Output the (x, y) coordinate of the center of the cell containing the given text.  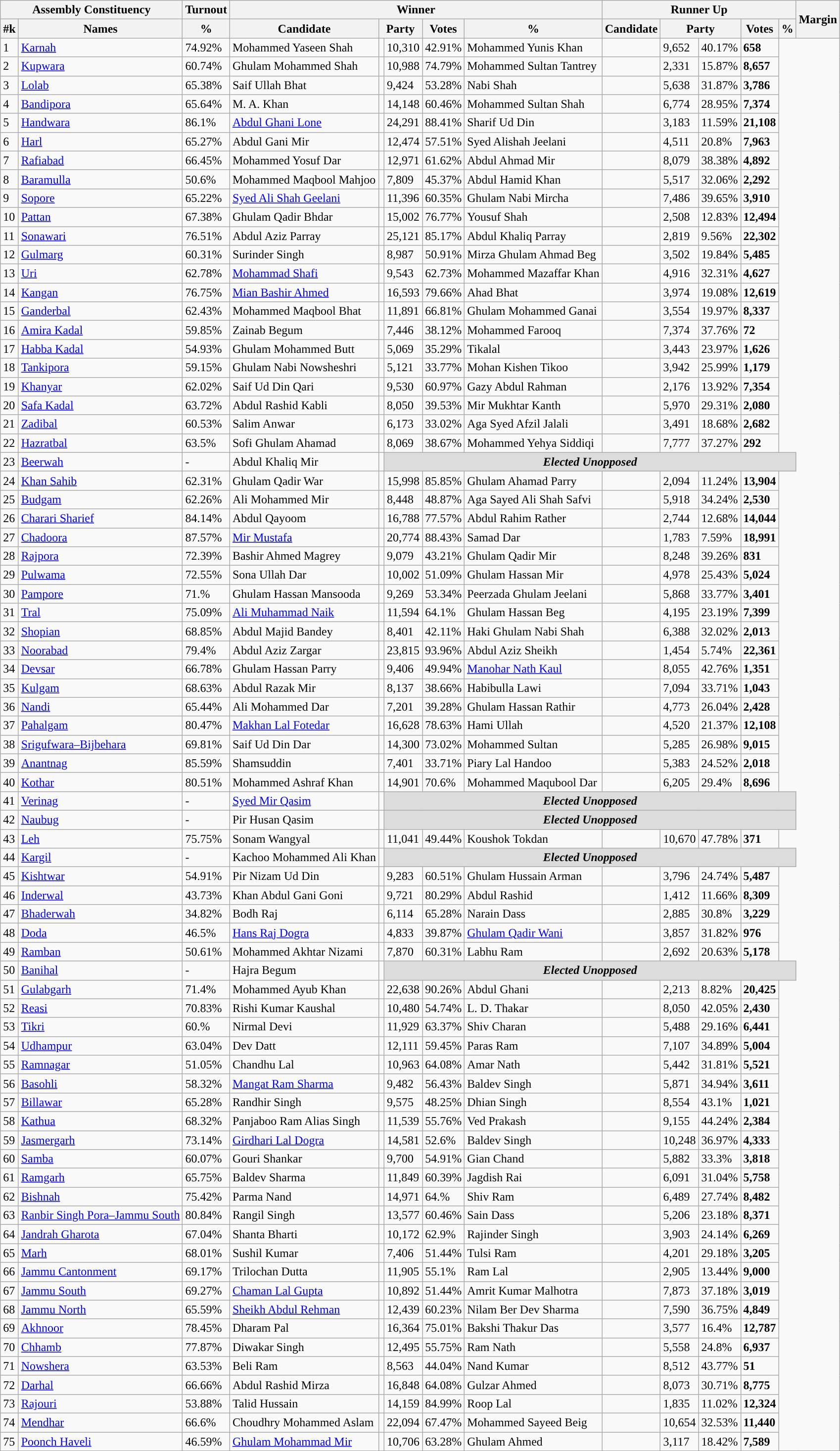
Kulgam (100, 688)
52.6% (443, 1140)
60.51% (443, 876)
Habba Kadal (100, 349)
Doda (100, 933)
Charari Sharief (100, 518)
68 (9, 1309)
Marh (100, 1253)
Mohammad Shafi (304, 274)
64.% (443, 1197)
16,628 (404, 725)
34.24% (719, 499)
62.43% (206, 311)
Shiv Charan (533, 1027)
Verinag (100, 801)
7,590 (680, 1309)
85.85% (443, 481)
10,670 (680, 839)
30 (9, 594)
80.84% (206, 1215)
Jammu North (100, 1309)
Abdul Ghani Lone (304, 123)
23,815 (404, 650)
14,148 (404, 104)
7,401 (404, 763)
29 (9, 575)
63.72% (206, 405)
Mohammed Yaseen Shah (304, 48)
44.24% (719, 1121)
12,324 (760, 1403)
3,974 (680, 292)
Bhaderwah (100, 914)
Diwakar Singh (304, 1347)
Yousuf Shah (533, 217)
5,024 (760, 575)
Abdul Rashid Mirza (304, 1385)
3,229 (760, 914)
12,474 (404, 142)
32.06% (719, 179)
71 (9, 1366)
22 (9, 443)
Hami Ullah (533, 725)
37.76% (719, 330)
Randhir Singh (304, 1102)
Abdul Gani Mir (304, 142)
Harl (100, 142)
Nandi (100, 707)
Ghulam Mohammed Shah (304, 66)
60.53% (206, 424)
Ved Prakash (533, 1121)
55.75% (443, 1347)
Mir Mukhtar Kanth (533, 405)
90.26% (443, 989)
43.1% (719, 1102)
Abdul Ghani (533, 989)
Chadoora (100, 537)
Beerwah (100, 462)
59.45% (443, 1046)
4,916 (680, 274)
Rajpora (100, 556)
29.4% (719, 782)
63.28% (443, 1442)
51.09% (443, 575)
52 (9, 1008)
76.51% (206, 236)
80.29% (443, 895)
Margin (818, 19)
22,094 (404, 1422)
2,080 (760, 405)
Sopore (100, 198)
67.38% (206, 217)
Mohammed Mazaffar Khan (533, 274)
14,044 (760, 518)
20.63% (719, 952)
76.75% (206, 292)
Syed Ali Shah Geelani (304, 198)
57.51% (443, 142)
12,439 (404, 1309)
Mohammed Sultan Tantrey (533, 66)
Udhampur (100, 1046)
Chhamb (100, 1347)
2,744 (680, 518)
Ghulam Qadir Wani (533, 933)
4,201 (680, 1253)
3,205 (760, 1253)
16,848 (404, 1385)
23.19% (719, 613)
3,443 (680, 349)
73.02% (443, 744)
Gian Chand (533, 1159)
5,069 (404, 349)
Saif Ullah Bhat (304, 85)
Mohammed Ashraf Khan (304, 782)
Abdul Rashid (533, 895)
5.74% (719, 650)
65.27% (206, 142)
1,021 (760, 1102)
7,809 (404, 179)
44 (9, 858)
24.8% (719, 1347)
16,593 (404, 292)
8,401 (404, 631)
9,721 (404, 895)
28.95% (719, 104)
2,819 (680, 236)
77.87% (206, 1347)
5,970 (680, 405)
5,871 (680, 1083)
Ghulam Hassan Mir (533, 575)
75.75% (206, 839)
Tulsi Ram (533, 1253)
43.21% (443, 556)
Khanyar (100, 387)
Ghulam Mohammed Ganai (533, 311)
9.56% (719, 236)
3,786 (760, 85)
7,589 (760, 1442)
62.73% (443, 274)
73.14% (206, 1140)
46.59% (206, 1442)
Salim Anwar (304, 424)
39.26% (719, 556)
Ali Mohammed Mir (304, 499)
21,108 (760, 123)
62.02% (206, 387)
36 (9, 707)
4,773 (680, 707)
Abdul Khaliq Parray (533, 236)
24.52% (719, 763)
Mian Bashir Ahmed (304, 292)
29.18% (719, 1253)
68.32% (206, 1121)
67.04% (206, 1234)
65 (9, 1253)
33.3% (719, 1159)
29.31% (719, 405)
6,114 (404, 914)
Mendhar (100, 1422)
Naubug (100, 820)
35.29% (443, 349)
48.87% (443, 499)
Poonch Haveli (100, 1442)
62 (9, 1197)
46 (9, 895)
33.02% (443, 424)
25,121 (404, 236)
Abdul Rashid Kabli (304, 405)
38 (9, 744)
34.89% (719, 1046)
Tikri (100, 1027)
Abdul Razak Mir (304, 688)
19.84% (719, 255)
50.6% (206, 179)
75.42% (206, 1197)
12 (9, 255)
Girdhari Lal Dogra (304, 1140)
Ghulam Qadir War (304, 481)
6,205 (680, 782)
Mohammed Sultan (533, 744)
5,558 (680, 1347)
Budgam (100, 499)
88.43% (443, 537)
3,554 (680, 311)
Sona Ullah Dar (304, 575)
60.35% (443, 198)
79.66% (443, 292)
41 (9, 801)
15 (9, 311)
Panjaboo Ram Alias Singh (304, 1121)
18.42% (719, 1442)
9,424 (404, 85)
50.61% (206, 952)
Pir Nizam Ud Din (304, 876)
Ghulam Qadir Mir (533, 556)
Ghulam Nabi Nowsheshri (304, 368)
6,441 (760, 1027)
12,108 (760, 725)
Abdul Majid Bandey (304, 631)
60.23% (443, 1309)
14,581 (404, 1140)
30.8% (719, 914)
Bakshi Thakur Das (533, 1328)
53.28% (443, 85)
Khan Sahib (100, 481)
Kupwara (100, 66)
6,269 (760, 1234)
32.31% (719, 274)
3,502 (680, 255)
42.11% (443, 631)
46.5% (206, 933)
Abdul Ahmad Mir (533, 160)
Dharam Pal (304, 1328)
Ganderbal (100, 311)
25.99% (719, 368)
11.66% (719, 895)
7.59% (719, 537)
21 (9, 424)
2,213 (680, 989)
Piary Lal Handoo (533, 763)
80.47% (206, 725)
5,178 (760, 952)
Mohammed Yehya Siddiqi (533, 443)
11,440 (760, 1422)
13.44% (719, 1272)
14,159 (404, 1403)
Names (100, 29)
10 (9, 217)
8,696 (760, 782)
49.44% (443, 839)
42 (9, 820)
9,543 (404, 274)
Abdul Khaliq Mir (304, 462)
9,079 (404, 556)
31 (9, 613)
60 (9, 1159)
3,796 (680, 876)
71.4% (206, 989)
Amar Nath (533, 1064)
Bishnah (100, 1197)
15.87% (719, 66)
7,201 (404, 707)
62.26% (206, 499)
55.76% (443, 1121)
Jammu Cantonment (100, 1272)
976 (760, 933)
8,337 (760, 311)
Nabi Shah (533, 85)
5,488 (680, 1027)
11 (9, 236)
85.59% (206, 763)
78.63% (443, 725)
61.62% (443, 160)
1 (9, 48)
Rajinder Singh (533, 1234)
4,511 (680, 142)
Baldev Sharma (304, 1178)
Syed Alishah Jeelani (533, 142)
10,248 (680, 1140)
71.% (206, 594)
5,521 (760, 1064)
67.47% (443, 1422)
1,626 (760, 349)
Dhian Singh (533, 1102)
Winner (416, 10)
8,371 (760, 1215)
3,019 (760, 1291)
68.01% (206, 1253)
Ghulam Qadir Bhdar (304, 217)
Sharif Ud Din (533, 123)
Ramnagar (100, 1064)
77.57% (443, 518)
14,901 (404, 782)
66.6% (206, 1422)
Kishtwar (100, 876)
16 (9, 330)
Tankipora (100, 368)
Samba (100, 1159)
66.66% (206, 1385)
60.74% (206, 66)
Sheikh Abdul Rehman (304, 1309)
34.94% (719, 1083)
54 (9, 1046)
Ghulam Hassan Beg (533, 613)
42.91% (443, 48)
26.98% (719, 744)
21.37% (719, 725)
Abdul Aziz Sheikh (533, 650)
5,485 (760, 255)
62.31% (206, 481)
Habibulla Lawi (533, 688)
25 (9, 499)
8,563 (404, 1366)
2,013 (760, 631)
43.77% (719, 1366)
Mohammed Yosuf Dar (304, 160)
75.01% (443, 1328)
2,905 (680, 1272)
55 (9, 1064)
2 (9, 66)
Ghulam Mohammed Butt (304, 349)
72.55% (206, 575)
658 (760, 48)
Leh (100, 839)
2,692 (680, 952)
Syed Mir Qasim (304, 801)
Dev Datt (304, 1046)
Hajra Begum (304, 970)
25.43% (719, 575)
65.44% (206, 707)
60.07% (206, 1159)
Mangat Ram Sharma (304, 1083)
Ranbir Singh Pora–Jammu South (100, 1215)
Kargil (100, 858)
31.87% (719, 85)
5,758 (760, 1178)
18 (9, 368)
55.1% (443, 1272)
Nirmal Devi (304, 1027)
Haki Ghulam Nabi Shah (533, 631)
Sonawari (100, 236)
Gouri Shankar (304, 1159)
54.74% (443, 1008)
66 (9, 1272)
Reasi (100, 1008)
37 (9, 725)
1,783 (680, 537)
24,291 (404, 123)
59.15% (206, 368)
Samad Dar (533, 537)
20.8% (719, 142)
23.97% (719, 349)
66.81% (443, 311)
12,494 (760, 217)
67 (9, 1291)
70.83% (206, 1008)
2,292 (760, 179)
Pattan (100, 217)
Rajouri (100, 1403)
L. D. Thakar (533, 1008)
Ghulam Hassan Mansooda (304, 594)
6 (9, 142)
32.02% (719, 631)
3,401 (760, 594)
Mohammed Maqbool Mahjoo (304, 179)
Manohar Nath Kaul (533, 669)
11,929 (404, 1027)
11,849 (404, 1178)
2,094 (680, 481)
26.04% (719, 707)
39 (9, 763)
11,041 (404, 839)
8,775 (760, 1385)
Ghulam Hassan Parry (304, 669)
Hazratbal (100, 443)
30.71% (719, 1385)
5 (9, 123)
Uri (100, 274)
3,857 (680, 933)
75.09% (206, 613)
1,043 (760, 688)
Rafiabad (100, 160)
4,333 (760, 1140)
23.18% (719, 1215)
14,300 (404, 744)
6,173 (404, 424)
Ghulam Hassan Rathir (533, 707)
8.82% (719, 989)
6,091 (680, 1178)
84.99% (443, 1403)
7,399 (760, 613)
Abdul Rahim Rather (533, 518)
Ghulam Ahmed (533, 1442)
12.83% (719, 217)
Noorabad (100, 650)
3,117 (680, 1442)
7,094 (680, 688)
63.53% (206, 1366)
11,891 (404, 311)
2,885 (680, 914)
Mir Mustafa (304, 537)
2,428 (760, 707)
12.68% (719, 518)
11.24% (719, 481)
58.32% (206, 1083)
2,530 (760, 499)
Mirza Ghulam Ahmad Beg (533, 255)
Khan Abdul Gani Goni (304, 895)
Sain Dass (533, 1215)
6,937 (760, 1347)
Amrit Kumar Malhotra (533, 1291)
65.38% (206, 85)
4,195 (680, 613)
20 (9, 405)
Rishi Kumar Kaushal (304, 1008)
39.87% (443, 933)
14 (9, 292)
Ramgarh (100, 1178)
7,870 (404, 952)
48 (9, 933)
38.12% (443, 330)
49 (9, 952)
292 (760, 443)
7 (9, 160)
8,079 (680, 160)
5,206 (680, 1215)
9 (9, 198)
63.04% (206, 1046)
Srigufwara–Bijbehara (100, 744)
65.22% (206, 198)
2,331 (680, 66)
8,055 (680, 669)
12,619 (760, 292)
40.17% (719, 48)
Darhal (100, 1385)
69.27% (206, 1291)
4,833 (404, 933)
9,700 (404, 1159)
Sonam Wangyal (304, 839)
18,991 (760, 537)
Bodh Raj (304, 914)
Billawar (100, 1102)
65.64% (206, 104)
Nilam Ber Dev Sharma (533, 1309)
3,577 (680, 1328)
13,577 (404, 1215)
Mohammed Yunis Khan (533, 48)
9,530 (404, 387)
8,309 (760, 895)
15,002 (404, 217)
Kothar (100, 782)
47 (9, 914)
28 (9, 556)
Gulmarg (100, 255)
Ramban (100, 952)
6,388 (680, 631)
16.4% (719, 1328)
65.59% (206, 1309)
Surinder Singh (304, 255)
50 (9, 970)
32.53% (719, 1422)
Handwara (100, 123)
Roop Lal (533, 1403)
13,904 (760, 481)
12,111 (404, 1046)
43 (9, 839)
88.41% (443, 123)
8,657 (760, 66)
Ram Nath (533, 1347)
76.77% (443, 217)
86.1% (206, 123)
10,654 (680, 1422)
5,918 (680, 499)
7,777 (680, 443)
Abdul Aziz Parray (304, 236)
68.85% (206, 631)
Mohammed Akhtar Nizami (304, 952)
Abdul Hamid Khan (533, 179)
Banihal (100, 970)
Devsar (100, 669)
38.38% (719, 160)
31.81% (719, 1064)
11.59% (719, 123)
10,002 (404, 575)
50.91% (443, 255)
27 (9, 537)
43.73% (206, 895)
9,652 (680, 48)
15,998 (404, 481)
8,448 (404, 499)
40 (9, 782)
93.96% (443, 650)
3,942 (680, 368)
64 (9, 1234)
59 (9, 1140)
10,892 (404, 1291)
38.67% (443, 443)
72.39% (206, 556)
5,517 (680, 179)
Lolab (100, 85)
19.97% (719, 311)
Koushok Tokdan (533, 839)
4,627 (760, 274)
#k (9, 29)
37.18% (719, 1291)
45.37% (443, 179)
39.53% (443, 405)
61 (9, 1178)
Jagdish Rai (533, 1178)
Rangil Singh (304, 1215)
7,406 (404, 1253)
Mohan Kishen Tikoo (533, 368)
Tral (100, 613)
Jandrah Gharota (100, 1234)
11,396 (404, 198)
26 (9, 518)
11.02% (719, 1403)
1,454 (680, 650)
11,594 (404, 613)
Aga Sayed Ali Shah Safvi (533, 499)
56.43% (443, 1083)
78.45% (206, 1328)
4,520 (680, 725)
45 (9, 876)
5,285 (680, 744)
3,903 (680, 1234)
62.9% (443, 1234)
42.76% (719, 669)
23 (9, 462)
Baramulla (100, 179)
12,787 (760, 1328)
53.34% (443, 594)
17 (9, 349)
4,978 (680, 575)
Ghulam Nabi Mircha (533, 198)
Ram Lal (533, 1272)
10,706 (404, 1442)
1,835 (680, 1403)
16,788 (404, 518)
53 (9, 1027)
66.45% (206, 160)
3,491 (680, 424)
831 (760, 556)
Hans Raj Dogra (304, 933)
27.74% (719, 1197)
Zainab Begum (304, 330)
Labhu Ram (533, 952)
Chaman Lal Gupta (304, 1291)
66.78% (206, 669)
69.17% (206, 1272)
51.05% (206, 1064)
Ali Mohammed Dar (304, 707)
73 (9, 1403)
9,482 (404, 1083)
3,910 (760, 198)
12,971 (404, 160)
Assembly Constituency (92, 10)
29.16% (719, 1027)
20,425 (760, 989)
Ghulam Mohammad Mir (304, 1442)
Inderwal (100, 895)
5,121 (404, 368)
13 (9, 274)
Ali Muhammad Naik (304, 613)
Turnout (206, 10)
20,774 (404, 537)
44.04% (443, 1366)
Ghulam Hussain Arman (533, 876)
36.75% (719, 1309)
38.66% (443, 688)
8,248 (680, 556)
Paras Ram (533, 1046)
Shamsuddin (304, 763)
5,487 (760, 876)
34.82% (206, 914)
10,963 (404, 1064)
Nand Kumar (533, 1366)
70 (9, 1347)
Mohammed Maqubool Dar (533, 782)
9,575 (404, 1102)
84.14% (206, 518)
371 (760, 839)
1,351 (760, 669)
3,183 (680, 123)
Choudhry Mohammed Aslam (304, 1422)
Parma Nand (304, 1197)
63.37% (443, 1027)
1,412 (680, 895)
Gulzar Ahmed (533, 1385)
10,480 (404, 1008)
74.92% (206, 48)
49.94% (443, 669)
5,868 (680, 594)
22,302 (760, 236)
4 (9, 104)
Tikalal (533, 349)
24 (9, 481)
5,442 (680, 1064)
60.% (206, 1027)
48.25% (443, 1102)
74.79% (443, 66)
2,682 (760, 424)
75 (9, 1442)
Mohammed Farooq (533, 330)
5,004 (760, 1046)
Sofi Ghulam Ahamad (304, 443)
24.74% (719, 876)
Zadibal (100, 424)
8,482 (760, 1197)
7,873 (680, 1291)
63.5% (206, 443)
33 (9, 650)
Bashir Ahmed Magrey (304, 556)
8,073 (680, 1385)
6,489 (680, 1197)
Chandhu Lal (304, 1064)
35 (9, 688)
Makhan Lal Fotedar (304, 725)
7,486 (680, 198)
36.97% (719, 1140)
3,818 (760, 1159)
3 (9, 85)
2,508 (680, 217)
Pir Husan Qasim (304, 820)
58 (9, 1121)
6,774 (680, 104)
9,283 (404, 876)
Peerzada Ghulam Jeelani (533, 594)
13.92% (719, 387)
M. A. Khan (304, 104)
Gulabgarh (100, 989)
Runner Up (699, 10)
8,069 (404, 443)
9,015 (760, 744)
54.93% (206, 349)
2,176 (680, 387)
Saif Ud Din Qari (304, 387)
Aga Syed Afzil Jalali (533, 424)
69.81% (206, 744)
Narain Dass (533, 914)
Jasmergarh (100, 1140)
Mohammed Maqbool Bhat (304, 311)
Shiv Ram (533, 1197)
10,310 (404, 48)
80.51% (206, 782)
Bandipora (100, 104)
2,384 (760, 1121)
5,383 (680, 763)
70.6% (443, 782)
5,882 (680, 1159)
8,137 (404, 688)
5,638 (680, 85)
Gazy Abdul Rahman (533, 387)
9,269 (404, 594)
Pampore (100, 594)
22,638 (404, 989)
31.04% (719, 1178)
Talid Hussain (304, 1403)
42.05% (719, 1008)
11,539 (404, 1121)
60.39% (443, 1178)
7,963 (760, 142)
10,988 (404, 66)
Ghulam Ahamad Parry (533, 481)
18.68% (719, 424)
37.27% (719, 443)
8 (9, 179)
16,364 (404, 1328)
57 (9, 1102)
74 (9, 1422)
Kangan (100, 292)
Anantnag (100, 763)
39.65% (719, 198)
59.85% (206, 330)
7,107 (680, 1046)
4,892 (760, 160)
Ahad Bhat (533, 292)
60.97% (443, 387)
24.14% (719, 1234)
22,361 (760, 650)
Abdul Aziz Zargar (304, 650)
2,430 (760, 1008)
Abdul Qayoom (304, 518)
63 (9, 1215)
Trilochan Dutta (304, 1272)
69 (9, 1328)
Jammu South (100, 1291)
9,155 (680, 1121)
10,172 (404, 1234)
34 (9, 669)
Mohammed Sayeed Beig (533, 1422)
2,018 (760, 763)
11,905 (404, 1272)
Kathua (100, 1121)
3,611 (760, 1083)
9,000 (760, 1272)
79.4% (206, 650)
Pahalgam (100, 725)
19 (9, 387)
62.78% (206, 274)
Akhnoor (100, 1328)
Mohammed Ayub Khan (304, 989)
64.1% (443, 613)
19.08% (719, 292)
Amira Kadal (100, 330)
Pulwama (100, 575)
8,554 (680, 1102)
31.82% (719, 933)
Beli Ram (304, 1366)
Nowshera (100, 1366)
9,406 (404, 669)
Shanta Bharti (304, 1234)
Saif Ud Din Dar (304, 744)
1,179 (760, 368)
Sushil Kumar (304, 1253)
12,495 (404, 1347)
7,354 (760, 387)
53.88% (206, 1403)
Mohammed Sultan Shah (533, 104)
8,512 (680, 1366)
47.78% (719, 839)
7,446 (404, 330)
Shopian (100, 631)
4,849 (760, 1309)
Kachoo Mohammed Ali Khan (304, 858)
32 (9, 631)
Safa Kadal (100, 405)
68.63% (206, 688)
14,971 (404, 1197)
85.17% (443, 236)
39.28% (443, 707)
87.57% (206, 537)
65.75% (206, 1178)
56 (9, 1083)
8,987 (404, 255)
Karnah (100, 48)
Basohli (100, 1083)
